Determine the [X, Y] coordinate at the center of the cell enclosing the given text.  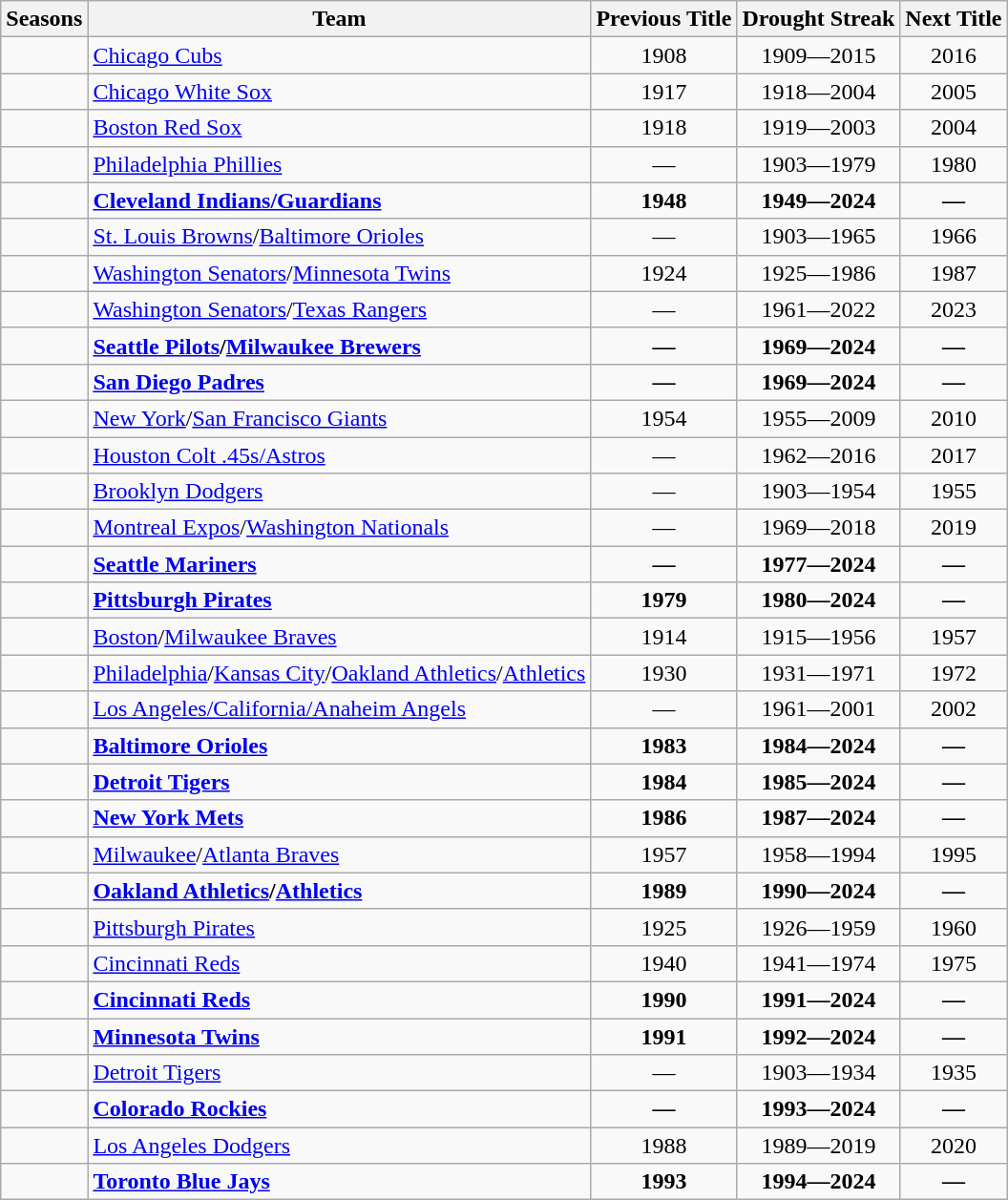
1990 [664, 1000]
1985—2024 [819, 782]
Minnesota Twins [340, 1036]
New York Mets [340, 818]
1924 [664, 273]
1909—2015 [819, 55]
Seattle Pilots/Milwaukee Brewers [340, 346]
1903—1934 [819, 1073]
2005 [954, 92]
1930 [664, 673]
1975 [954, 963]
1966 [954, 237]
San Diego Padres [340, 382]
2017 [954, 455]
1903—1979 [819, 164]
Los Angeles Dodgers [340, 1146]
1961—2022 [819, 309]
1989—2019 [819, 1146]
1987—2024 [819, 818]
1989 [664, 891]
Cleveland Indians/Guardians [340, 200]
Colorado Rockies [340, 1109]
Baltimore Orioles [340, 746]
2023 [954, 309]
1960 [954, 927]
1991 [664, 1036]
Boston/Milwaukee Braves [340, 637]
1958—1994 [819, 854]
1994—2024 [819, 1182]
1955 [954, 492]
Seattle Mariners [340, 564]
Oakland Athletics/Athletics [340, 891]
1926—1959 [819, 927]
2019 [954, 528]
1993—2024 [819, 1109]
Next Title [954, 19]
1972 [954, 673]
2004 [954, 128]
1986 [664, 818]
1903—1965 [819, 237]
1984—2024 [819, 746]
1980—2024 [819, 600]
1935 [954, 1073]
Washington Senators/Minnesota Twins [340, 273]
1948 [664, 200]
1955—2009 [819, 418]
1918 [664, 128]
Chicago Cubs [340, 55]
1980 [954, 164]
Team [340, 19]
Milwaukee/Atlanta Braves [340, 854]
1961—2001 [819, 709]
1995 [954, 854]
Washington Senators/Texas Rangers [340, 309]
1954 [664, 418]
Houston Colt .45s/Astros [340, 455]
Montreal Expos/Washington Nationals [340, 528]
1983 [664, 746]
St. Louis Browns/Baltimore Orioles [340, 237]
Previous Title [664, 19]
1969—2018 [819, 528]
1993 [664, 1182]
1962—2016 [819, 455]
1915—1956 [819, 637]
1940 [664, 963]
1914 [664, 637]
1988 [664, 1146]
1925 [664, 927]
1987 [954, 273]
2016 [954, 55]
1918—2004 [819, 92]
1908 [664, 55]
1925—1986 [819, 273]
1991—2024 [819, 1000]
1977—2024 [819, 564]
Philadelphia Phillies [340, 164]
Seasons [44, 19]
Philadelphia/Kansas City/Oakland Athletics/Athletics [340, 673]
1984 [664, 782]
1990—2024 [819, 891]
1949—2024 [819, 200]
New York/San Francisco Giants [340, 418]
Chicago White Sox [340, 92]
2010 [954, 418]
1917 [664, 92]
1903—1954 [819, 492]
1931—1971 [819, 673]
1919—2003 [819, 128]
Los Angeles/California/Anaheim Angels [340, 709]
1992—2024 [819, 1036]
Drought Streak [819, 19]
Boston Red Sox [340, 128]
2002 [954, 709]
Brooklyn Dodgers [340, 492]
2020 [954, 1146]
1979 [664, 600]
Toronto Blue Jays [340, 1182]
1941—1974 [819, 963]
